Provide the [x, y] coordinate of the cell's center where the given text is located.  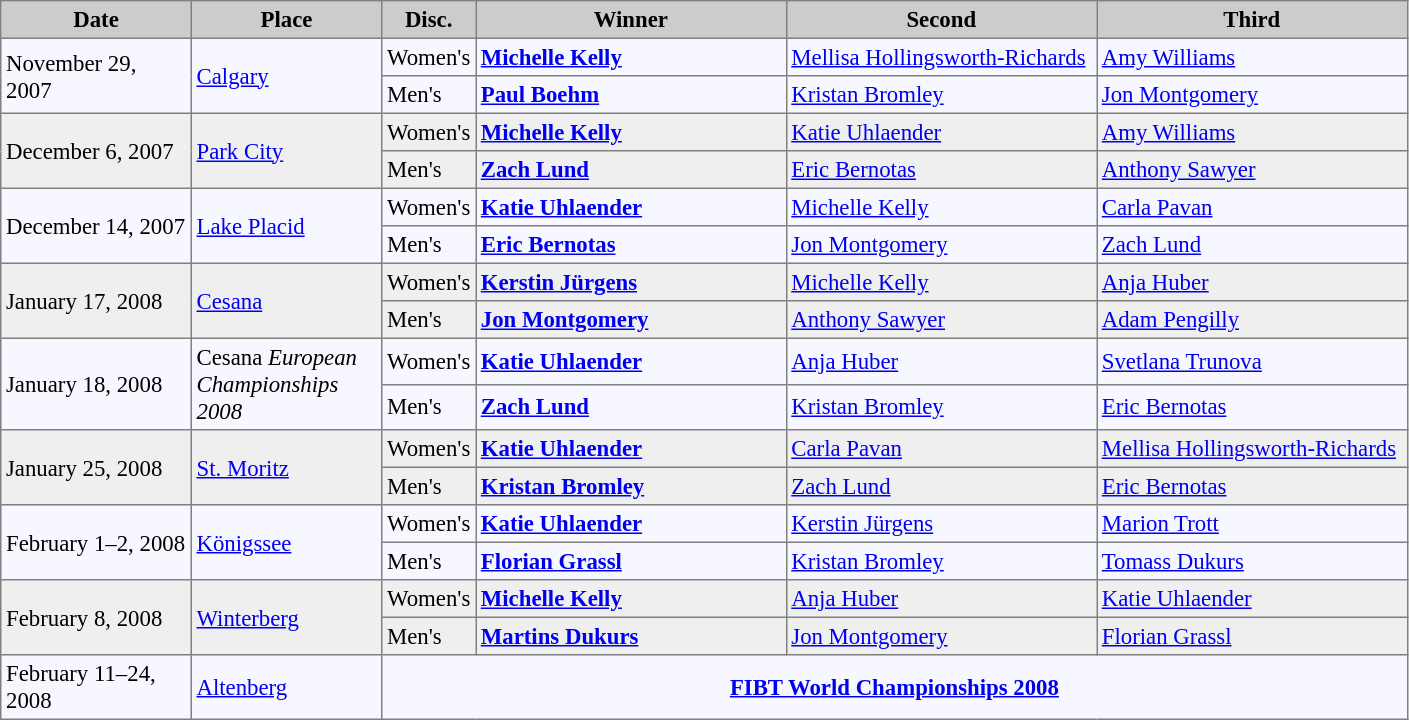
February 8, 2008 [96, 618]
Winterberg [286, 618]
December 6, 2007 [96, 150]
December 14, 2007 [96, 226]
Königssee [286, 542]
February 11–24, 2008 [96, 687]
Tomass Dukurs [1252, 561]
Date [96, 20]
Calgary [286, 76]
Cesana European Championships 2008 [286, 384]
January 25, 2008 [96, 468]
Lake Placid [286, 226]
January 17, 2008 [96, 300]
Second [941, 20]
Martins Dukurs [631, 636]
Altenberg [286, 687]
Park City [286, 150]
Disc. [429, 20]
February 1–2, 2008 [96, 542]
Paul Boehm [631, 95]
Adam Pengilly [1252, 320]
FIBT World Championships 2008 [894, 687]
November 29, 2007 [96, 76]
Place [286, 20]
Svetlana Trunova [1252, 361]
Third [1252, 20]
St. Moritz [286, 468]
Marion Trott [1252, 524]
January 18, 2008 [96, 384]
Winner [631, 20]
Cesana [286, 300]
